For the text-containing cell, return its midpoint in [X, Y] coordinate format. 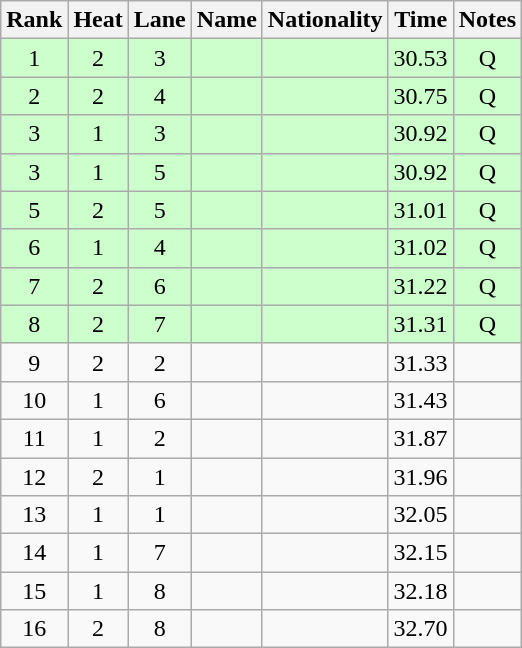
16 [34, 629]
Time [420, 20]
31.43 [420, 400]
Lane [160, 20]
15 [34, 591]
Rank [34, 20]
32.05 [420, 515]
Name [226, 20]
32.15 [420, 553]
14 [34, 553]
31.02 [420, 248]
12 [34, 477]
31.33 [420, 362]
31.01 [420, 210]
31.31 [420, 324]
31.22 [420, 286]
11 [34, 438]
10 [34, 400]
32.18 [420, 591]
31.96 [420, 477]
Nationality [325, 20]
Notes [487, 20]
13 [34, 515]
32.70 [420, 629]
30.53 [420, 58]
Heat [98, 20]
30.75 [420, 96]
31.87 [420, 438]
9 [34, 362]
